Return the [X, Y] coordinate for the center point of the cell that contains the specified text.  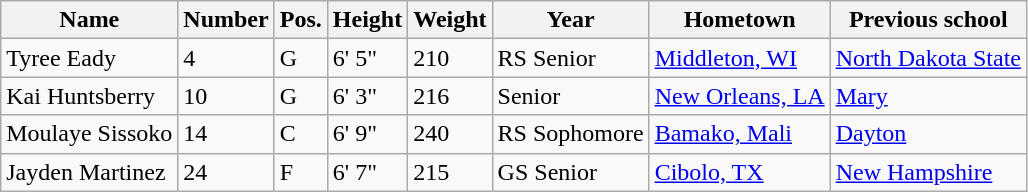
Weight [450, 20]
Kai Huntsberry [90, 96]
F [300, 172]
14 [226, 134]
Hometown [740, 20]
24 [226, 172]
Year [570, 20]
240 [450, 134]
New Hampshire [928, 172]
Cibolo, TX [740, 172]
Dayton [928, 134]
10 [226, 96]
6' 3" [367, 96]
North Dakota State [928, 58]
Middleton, WI [740, 58]
Number [226, 20]
6' 7" [367, 172]
Jayden Martinez [90, 172]
RS Senior [570, 58]
216 [450, 96]
6' 9" [367, 134]
New Orleans, LA [740, 96]
Mary [928, 96]
Previous school [928, 20]
215 [450, 172]
GS Senior [570, 172]
4 [226, 58]
Pos. [300, 20]
210 [450, 58]
RS Sophomore [570, 134]
Name [90, 20]
Moulaye Sissoko [90, 134]
Senior [570, 96]
Height [367, 20]
Bamako, Mali [740, 134]
6' 5" [367, 58]
C [300, 134]
Tyree Eady [90, 58]
